Identify which cell holds the provided text, then report its [x, y] central coordinate. 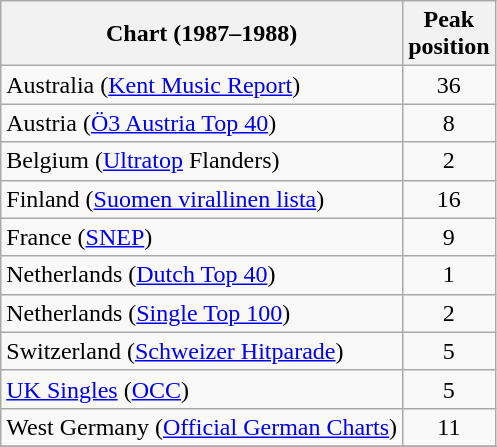
8 [449, 123]
1 [449, 275]
36 [449, 85]
Austria (Ö3 Austria Top 40) [202, 123]
Finland (Suomen virallinen lista) [202, 199]
Belgium (Ultratop Flanders) [202, 161]
11 [449, 427]
UK Singles (OCC) [202, 389]
Chart (1987–1988) [202, 34]
16 [449, 199]
Netherlands (Single Top 100) [202, 313]
Netherlands (Dutch Top 40) [202, 275]
West Germany (Official German Charts) [202, 427]
Switzerland (Schweizer Hitparade) [202, 351]
Australia (Kent Music Report) [202, 85]
Peakposition [449, 34]
France (SNEP) [202, 237]
9 [449, 237]
